Return the (x, y) coordinate for the center point of the cell that contains the specified text.  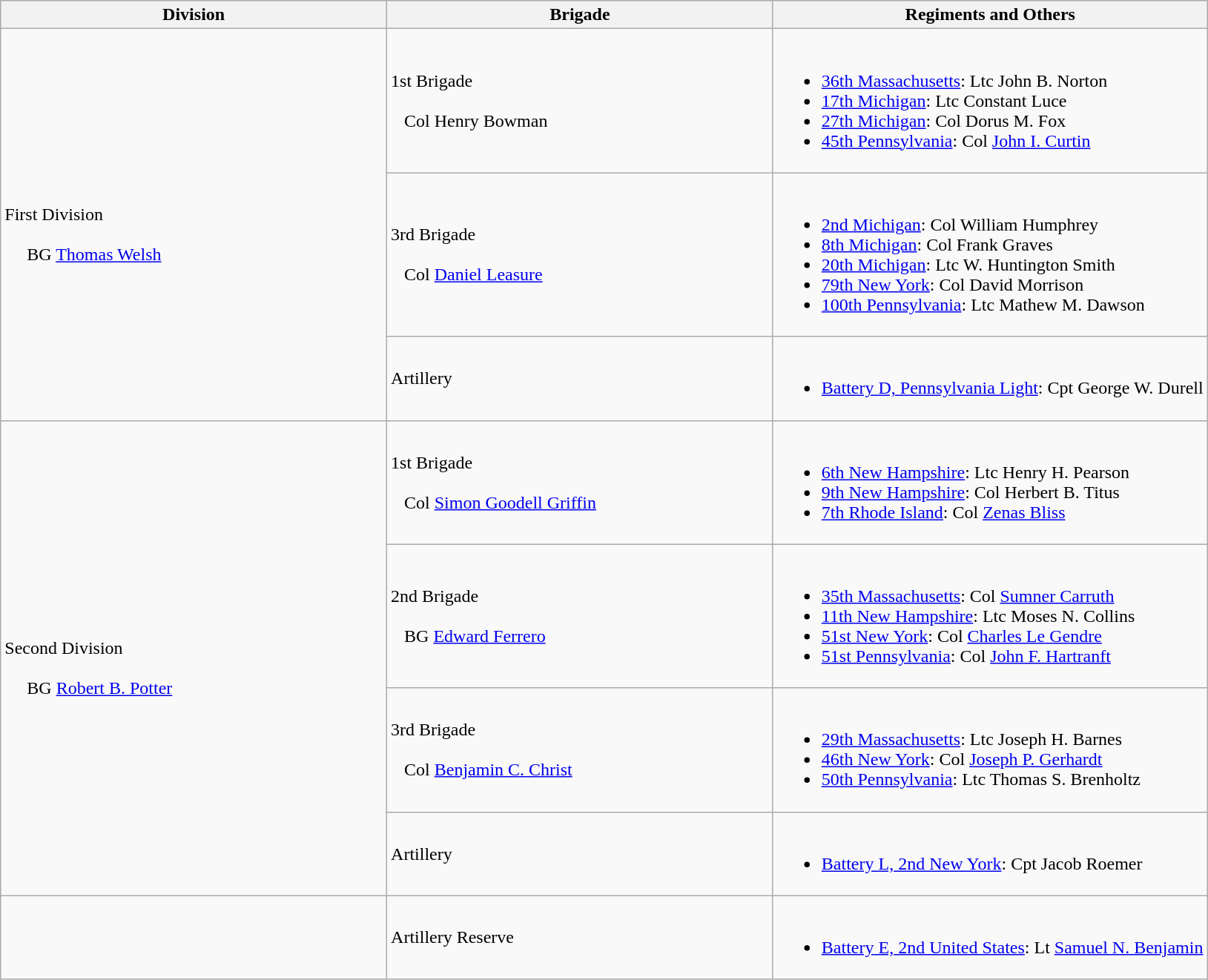
Second Division BG Robert B. Potter (194, 658)
2nd Brigade BG Edward Ferrero (580, 616)
Regiments and Others (990, 15)
Battery E, 2nd United States: Lt Samuel N. Benjamin (990, 937)
Artillery Reserve (580, 937)
3rd Brigade Col Benjamin C. Christ (580, 750)
1st Brigade Col Simon Goodell Griffin (580, 482)
3rd Brigade Col Daniel Leasure (580, 255)
6th New Hampshire: Ltc Henry H. Pearson9th New Hampshire: Col Herbert B. Titus7th Rhode Island: Col Zenas Bliss (990, 482)
29th Massachusetts: Ltc Joseph H. Barnes46th New York: Col Joseph P. Gerhardt50th Pennsylvania: Ltc Thomas S. Brenholtz (990, 750)
Brigade (580, 15)
First Division BG Thomas Welsh (194, 225)
Division (194, 15)
36th Massachusetts: Ltc John B. Norton17th Michigan: Ltc Constant Luce27th Michigan: Col Dorus M. Fox45th Pennsylvania: Col John I. Curtin (990, 101)
Battery L, 2nd New York: Cpt Jacob Roemer (990, 854)
1st Brigade Col Henry Bowman (580, 101)
Battery D, Pennsylvania Light: Cpt George W. Durell (990, 378)
